Return the (x, y) coordinate for the center point of the cell that contains the specified text.  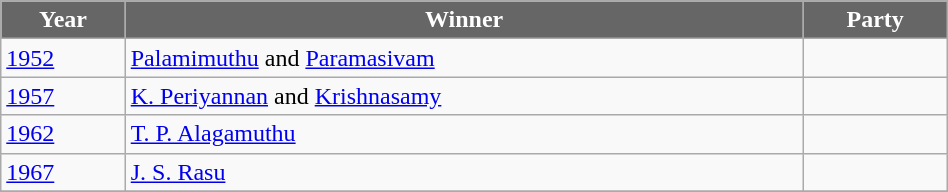
1957 (63, 96)
K. Periyannan and Krishnasamy (464, 96)
T. P. Alagamuthu (464, 134)
1967 (63, 172)
Year (63, 20)
Palamimuthu and Paramasivam (464, 58)
1952 (63, 58)
1962 (63, 134)
Party (875, 20)
J. S. Rasu (464, 172)
Winner (464, 20)
